Search for the cell housing the specified text and yield its [X, Y] center coordinate. 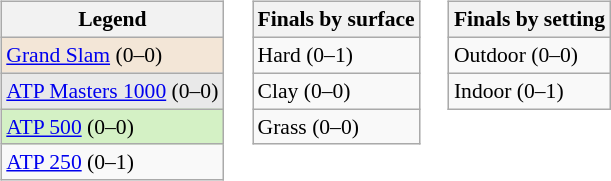
Finals by setting [530, 20]
Outdoor (0–0) [530, 55]
ATP 250 (0–1) [112, 162]
ATP 500 (0–0) [112, 127]
Clay (0–0) [336, 91]
Finals by surface [336, 20]
ATP Masters 1000 (0–0) [112, 91]
Grass (0–0) [336, 127]
Grand Slam (0–0) [112, 55]
Legend [112, 20]
Indoor (0–1) [530, 91]
Hard (0–1) [336, 55]
